Detect which cell encompasses the target text, then output its (x, y) center coordinate. 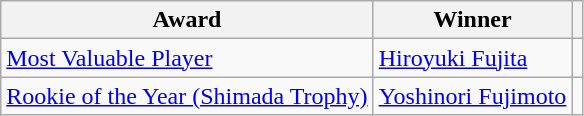
Yoshinori Fujimoto (472, 96)
Award (187, 20)
Rookie of the Year (Shimada Trophy) (187, 96)
Winner (472, 20)
Hiroyuki Fujita (472, 58)
Most Valuable Player (187, 58)
